Return [X, Y] of the center of cell containing provided text 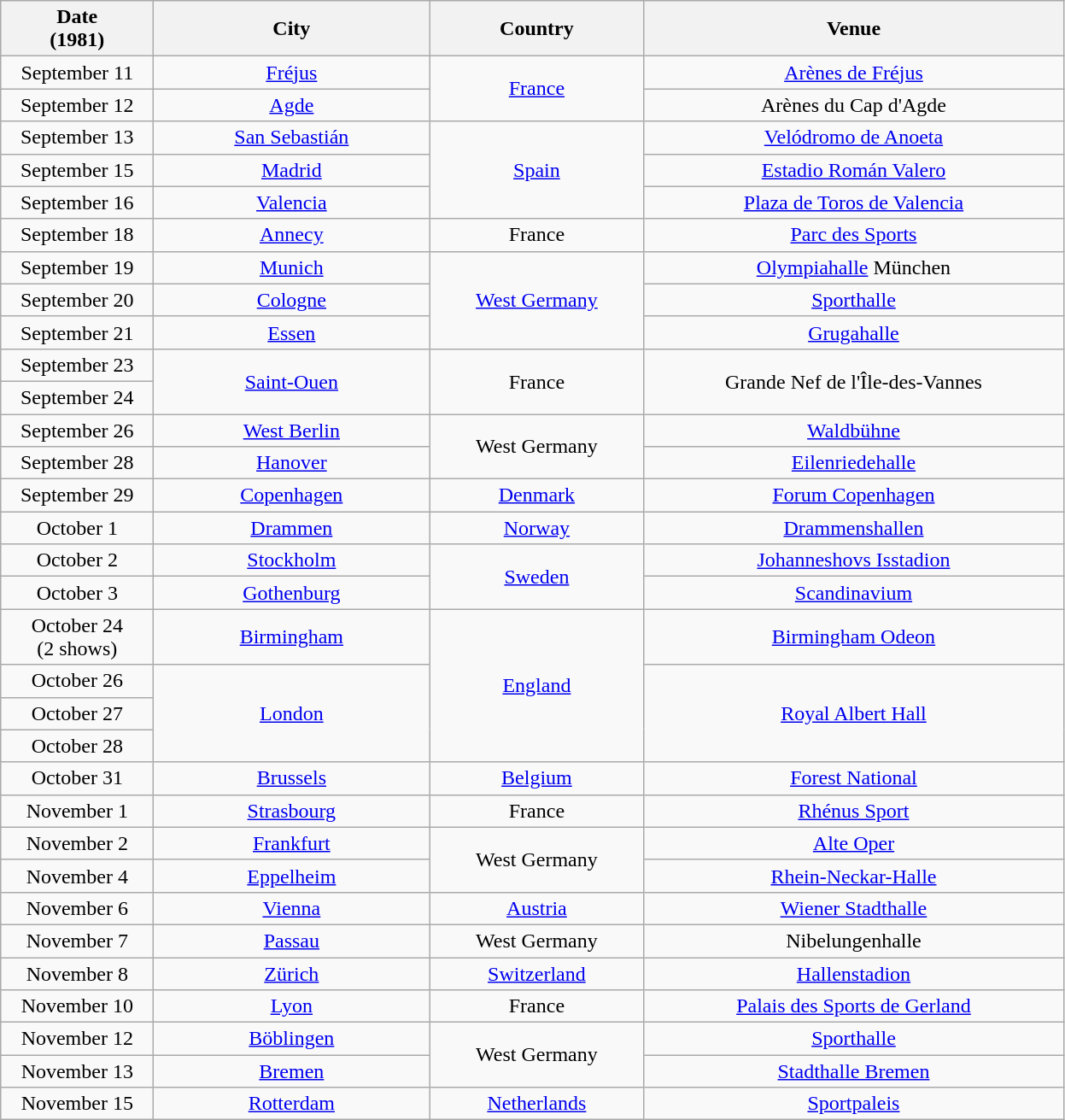
Zürich [292, 973]
September 16 [77, 202]
October 31 [77, 778]
Spain [536, 170]
Saint-Ouen [292, 381]
Estadio Román Valero [854, 170]
Velódromo de Anoeta [854, 138]
Forest National [854, 778]
Sportpaleis [854, 1104]
Madrid [292, 170]
London [292, 713]
Johanneshovs Isstadion [854, 560]
Passau [292, 941]
Eilenriedehalle [854, 463]
Gothenburg [292, 593]
September 20 [77, 300]
Agde [292, 105]
Belgium [536, 778]
Stadthalle Bremen [854, 1071]
Royal Albert Hall [854, 713]
November 8 [77, 973]
September 21 [77, 332]
England [536, 685]
September 26 [77, 430]
Scandinavium [854, 593]
November 6 [77, 908]
November 12 [77, 1039]
November 7 [77, 941]
Arènes de Fréjus [854, 73]
Annecy [292, 235]
Fréjus [292, 73]
Venue [854, 29]
September 24 [77, 397]
San Sebastián [292, 138]
Parc des Sports [854, 235]
October 27 [77, 713]
Hanover [292, 463]
November 2 [77, 843]
September 19 [77, 267]
September 23 [77, 365]
November 4 [77, 876]
Austria [536, 908]
October 3 [77, 593]
Arènes du Cap d'Agde [854, 105]
September 15 [77, 170]
Valencia [292, 202]
West Berlin [292, 430]
Drammen [292, 528]
Böblingen [292, 1039]
City [292, 29]
Switzerland [536, 973]
September 18 [77, 235]
Plaza de Toros de Valencia [854, 202]
October 28 [77, 746]
Stockholm [292, 560]
Birmingham [292, 637]
Strasbourg [292, 811]
Sweden [536, 577]
Cologne [292, 300]
October 2 [77, 560]
Alte Oper [854, 843]
Norway [536, 528]
Date(1981) [77, 29]
Rotterdam [292, 1104]
October 26 [77, 681]
Nibelungenhalle [854, 941]
Vienna [292, 908]
September 13 [77, 138]
Copenhagen [292, 495]
October 24(2 shows) [77, 637]
September 11 [77, 73]
Brussels [292, 778]
Forum Copenhagen [854, 495]
September 29 [77, 495]
Bremen [292, 1071]
Hallenstadion [854, 973]
November 1 [77, 811]
Birmingham Odeon [854, 637]
September 12 [77, 105]
Grugahalle [854, 332]
Grande Nef de l'Île-des-Vannes [854, 381]
November 13 [77, 1071]
Munich [292, 267]
November 10 [77, 1006]
November 15 [77, 1104]
Country [536, 29]
Frankfurt [292, 843]
Drammenshallen [854, 528]
Waldbühne [854, 430]
Essen [292, 332]
Rhénus Sport [854, 811]
Eppelheim [292, 876]
Lyon [292, 1006]
Olympiahalle München [854, 267]
Netherlands [536, 1104]
October 1 [77, 528]
September 28 [77, 463]
Denmark [536, 495]
Palais des Sports de Gerland [854, 1006]
Wiener Stadthalle [854, 908]
Rhein-Neckar-Halle [854, 876]
